From the cell containing the given text, extract its center point as [X, Y] coordinate. 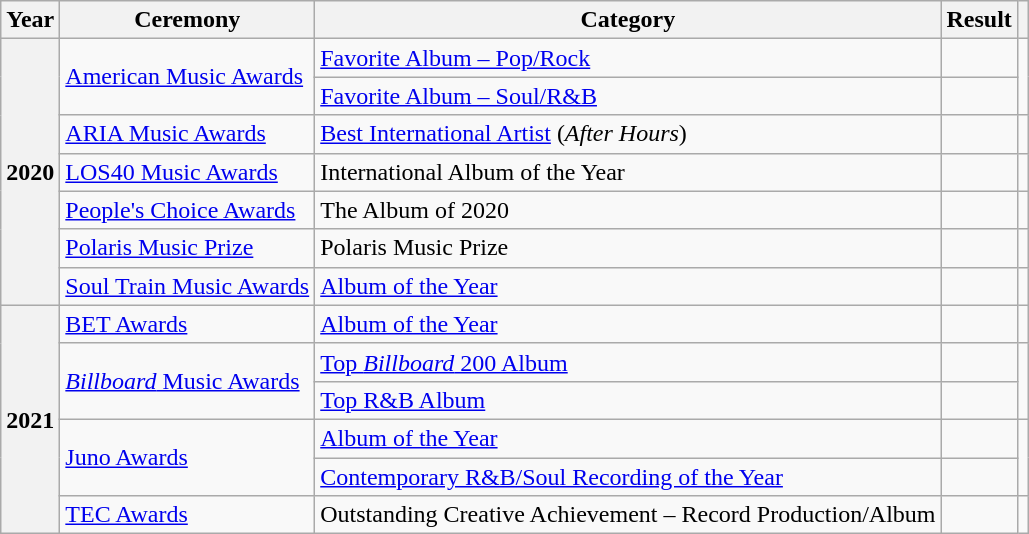
Result [979, 20]
The Album of 2020 [628, 210]
Billboard Music Awards [188, 381]
BET Awards [188, 324]
Category [628, 20]
TEC Awards [188, 515]
Best International Artist (After Hours) [628, 134]
Contemporary R&B/Soul Recording of the Year [628, 477]
2021 [30, 419]
Top Billboard 200 Album [628, 362]
Outstanding Creative Achievement – Record Production/Album [628, 515]
International Album of the Year [628, 172]
Favorite Album – Pop/Rock [628, 58]
Year [30, 20]
Favorite Album – Soul/R&B [628, 96]
Top R&B Album [628, 400]
Juno Awards [188, 457]
2020 [30, 172]
People's Choice Awards [188, 210]
ARIA Music Awards [188, 134]
Ceremony [188, 20]
American Music Awards [188, 77]
Soul Train Music Awards [188, 286]
LOS40 Music Awards [188, 172]
